From the cell containing the given text, extract its center point as [X, Y] coordinate. 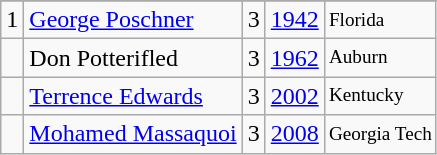
1962 [294, 58]
Mohamed Massaquoi [133, 134]
Florida [380, 20]
2008 [294, 134]
1942 [294, 20]
2002 [294, 96]
1 [12, 20]
Terrence Edwards [133, 96]
Don Potterifled [133, 58]
Auburn [380, 58]
Georgia Tech [380, 134]
George Poschner [133, 20]
Kentucky [380, 96]
